Find where the given text appears and provide that cell's center as [x, y] coordinate. 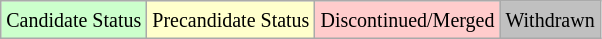
Discontinued/Merged [408, 20]
Precandidate Status [231, 20]
Withdrawn [550, 20]
Candidate Status [74, 20]
